Return (X, Y) of the center of cell containing provided text 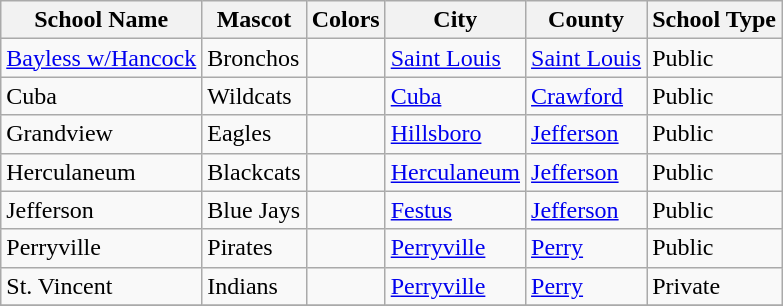
Crawford (586, 96)
Indians (254, 286)
Colors (346, 20)
School Name (102, 20)
School Type (714, 20)
St. Vincent (102, 286)
Eagles (254, 134)
Bronchos (254, 58)
Bayless w/Hancock (102, 58)
Blue Jays (254, 210)
Hillsboro (455, 134)
Grandview (102, 134)
County (586, 20)
Pirates (254, 248)
Festus (455, 210)
Wildcats (254, 96)
City (455, 20)
Mascot (254, 20)
Blackcats (254, 172)
Private (714, 286)
